Capture the cell that displays the provided text and extract its (X, Y) central coordinate. 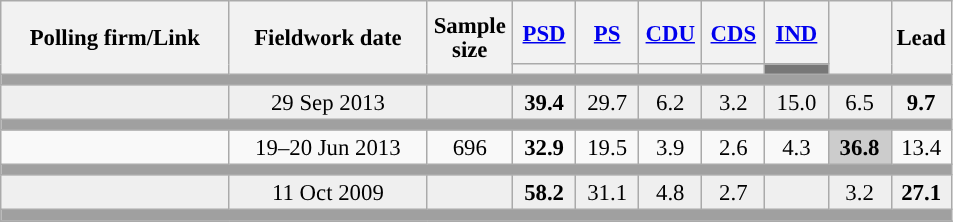
31.1 (608, 194)
Sample size (470, 38)
2.7 (734, 194)
19.5 (608, 148)
IND (796, 32)
3.9 (670, 148)
58.2 (544, 194)
PS (608, 32)
PSD (544, 32)
36.8 (860, 148)
9.7 (921, 102)
Fieldwork date (328, 38)
4.3 (796, 148)
6.2 (670, 102)
2.6 (734, 148)
32.9 (544, 148)
11 Oct 2009 (328, 194)
29.7 (608, 102)
CDU (670, 32)
CDS (734, 32)
13.4 (921, 148)
Polling firm/Link (115, 38)
6.5 (860, 102)
29 Sep 2013 (328, 102)
15.0 (796, 102)
27.1 (921, 194)
4.8 (670, 194)
Lead (921, 38)
39.4 (544, 102)
696 (470, 148)
19–20 Jun 2013 (328, 148)
